Scan for the cell matching the given text and deliver its (X, Y) coordinate at center. 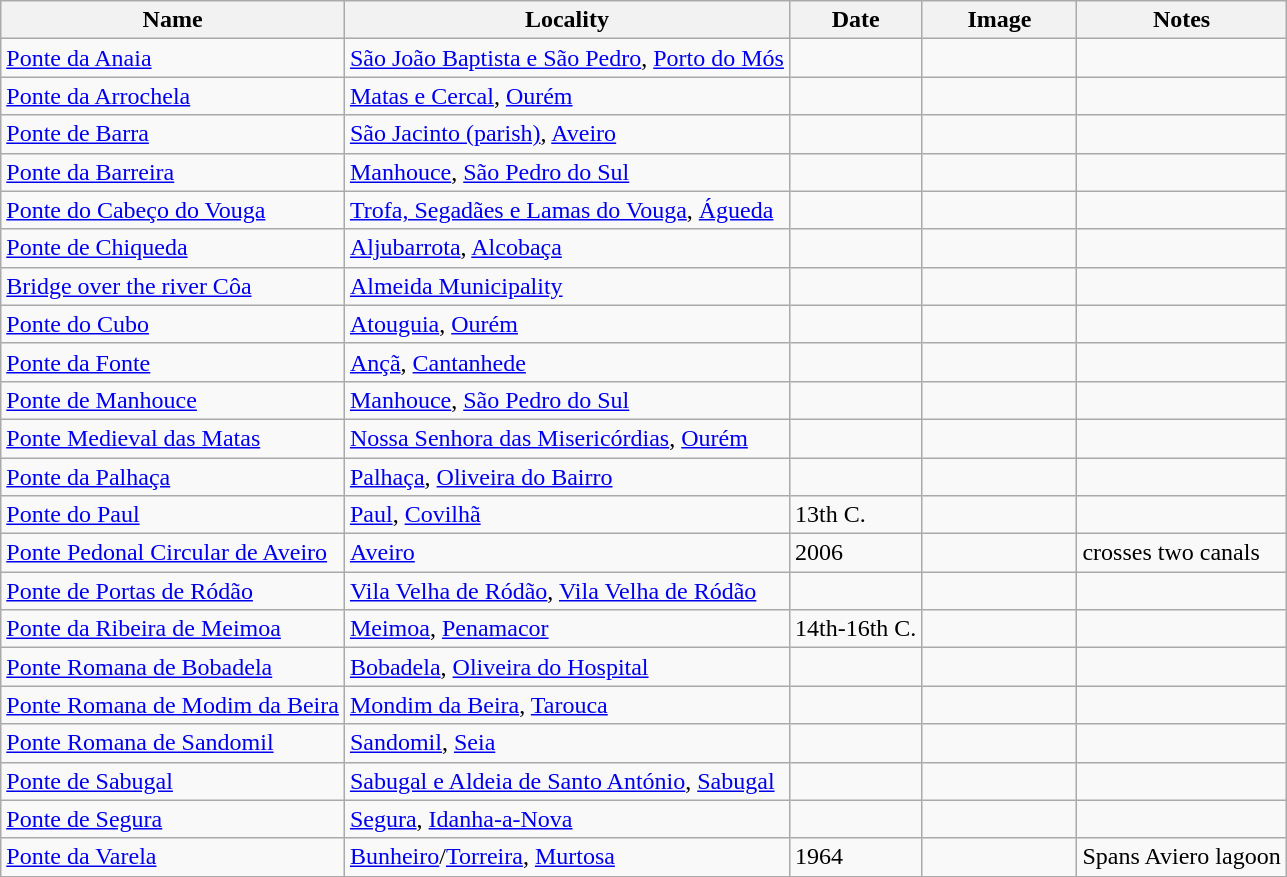
Paul, Covilhã (566, 515)
Ponte do Cubo (173, 324)
Almeida Municipality (566, 286)
Ponte Pedonal Circular de Aveiro (173, 553)
Ponte Medieval das Matas (173, 438)
Atouguia, Ourém (566, 324)
1964 (855, 857)
Segura, Idanha-a-Nova (566, 819)
Ponte Romana de Sandomil (173, 743)
Ponte Romana de Bobadela (173, 667)
Palhaça, Oliveira do Bairro (566, 477)
crosses two canals (1182, 553)
Ponte da Arrochela (173, 96)
Ponte da Anaia (173, 58)
Ponte da Palhaça (173, 477)
Nossa Senhora das Misericórdias, Ourém (566, 438)
Ponte de Manhouce (173, 400)
Date (855, 20)
Ponte da Fonte (173, 362)
Bunheiro/Torreira, Murtosa (566, 857)
São Jacinto (parish), Aveiro (566, 134)
Ançã, Cantanhede (566, 362)
Ponte da Varela (173, 857)
Ponte da Barreira (173, 172)
Image (1000, 20)
Bridge over the river Côa (173, 286)
Mondim da Beira, Tarouca (566, 705)
Matas e Cercal, Ourém (566, 96)
Name (173, 20)
Ponte de Portas de Ródão (173, 591)
14th-16th C. (855, 629)
Ponte de Segura (173, 819)
Spans Aviero lagoon (1182, 857)
Aveiro (566, 553)
Ponte de Chiqueda (173, 248)
Locality (566, 20)
Sandomil, Seia (566, 743)
Ponte Romana de Modim da Beira (173, 705)
Aljubarrota, Alcobaça (566, 248)
Bobadela, Oliveira do Hospital (566, 667)
São João Baptista e São Pedro, Porto do Mós (566, 58)
Ponte de Barra (173, 134)
Notes (1182, 20)
Meimoa, Penamacor (566, 629)
13th C. (855, 515)
2006 (855, 553)
Vila Velha de Ródão, Vila Velha de Ródão (566, 591)
Trofa, Segadães e Lamas do Vouga, Águeda (566, 210)
Ponte da Ribeira de Meimoa (173, 629)
Ponte de Sabugal (173, 781)
Ponte do Cabeço do Vouga (173, 210)
Sabugal e Aldeia de Santo António, Sabugal (566, 781)
Ponte do Paul (173, 515)
